Return (x, y) of the center of cell containing provided text 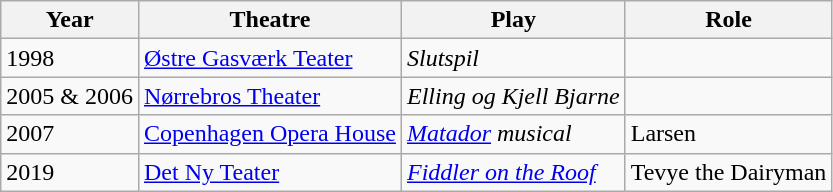
Østre Gasværk Teater (270, 58)
Det Ny Teater (270, 172)
2007 (70, 134)
Fiddler on the Roof (513, 172)
Year (70, 20)
1998 (70, 58)
Larsen (728, 134)
Nørrebros Theater (270, 96)
Play (513, 20)
Copenhagen Opera House (270, 134)
Elling og Kjell Bjarne (513, 96)
2005 & 2006 (70, 96)
Slutspil (513, 58)
Theatre (270, 20)
2019 (70, 172)
Role (728, 20)
Tevye the Dairyman (728, 172)
Matador musical (513, 134)
